Capture the cell that displays the provided text and extract its (x, y) central coordinate. 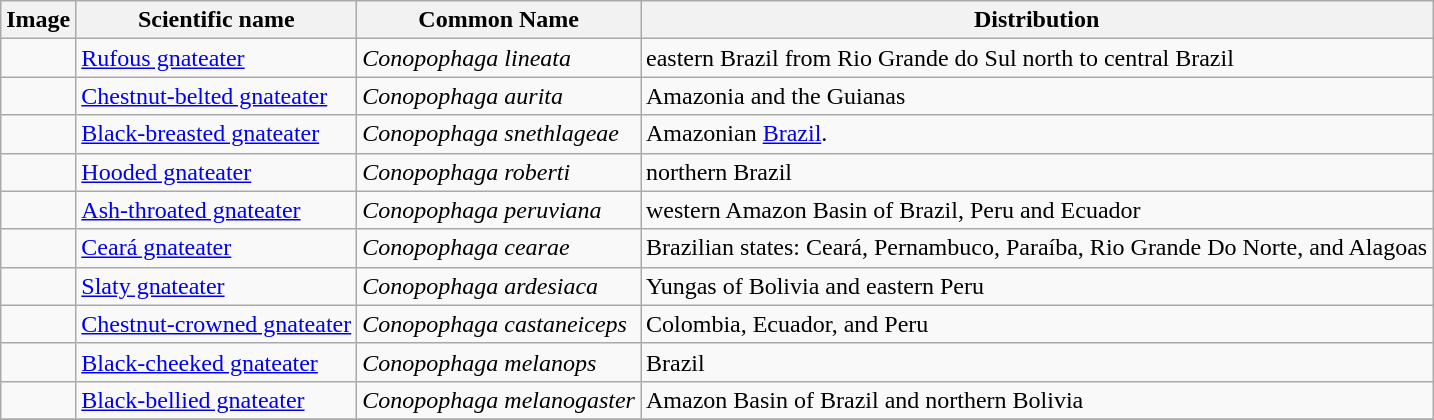
Ash-throated gnateater (216, 210)
Amazonia and the Guianas (1036, 96)
Black-breasted gnateater (216, 134)
Brazil (1036, 362)
Conopophaga lineata (499, 58)
Amazonian Brazil. (1036, 134)
Conopophaga aurita (499, 96)
Brazilian states: Ceará, Pernambuco, Paraíba, Rio Grande Do Norte, and Alagoas (1036, 248)
Distribution (1036, 20)
Black-cheeked gnateater (216, 362)
Ceará gnateater (216, 248)
Yungas of Bolivia and eastern Peru (1036, 286)
eastern Brazil from Rio Grande do Sul north to central Brazil (1036, 58)
Image (38, 20)
Conopophaga melanogaster (499, 400)
Slaty gnateater (216, 286)
Amazon Basin of Brazil and northern Bolivia (1036, 400)
Black-bellied gnateater (216, 400)
northern Brazil (1036, 172)
Colombia, Ecuador, and Peru (1036, 324)
Chestnut-belted gnateater (216, 96)
Conopophaga castaneiceps (499, 324)
Conopophaga ardesiaca (499, 286)
western Amazon Basin of Brazil, Peru and Ecuador (1036, 210)
Common Name (499, 20)
Scientific name (216, 20)
Rufous gnateater (216, 58)
Conopophaga snethlageae (499, 134)
Hooded gnateater (216, 172)
Conopophaga cearae (499, 248)
Conopophaga roberti (499, 172)
Chestnut-crowned gnateater (216, 324)
Conopophaga melanops (499, 362)
Conopophaga peruviana (499, 210)
